Capture the cell that displays the provided text and extract its [X, Y] central coordinate. 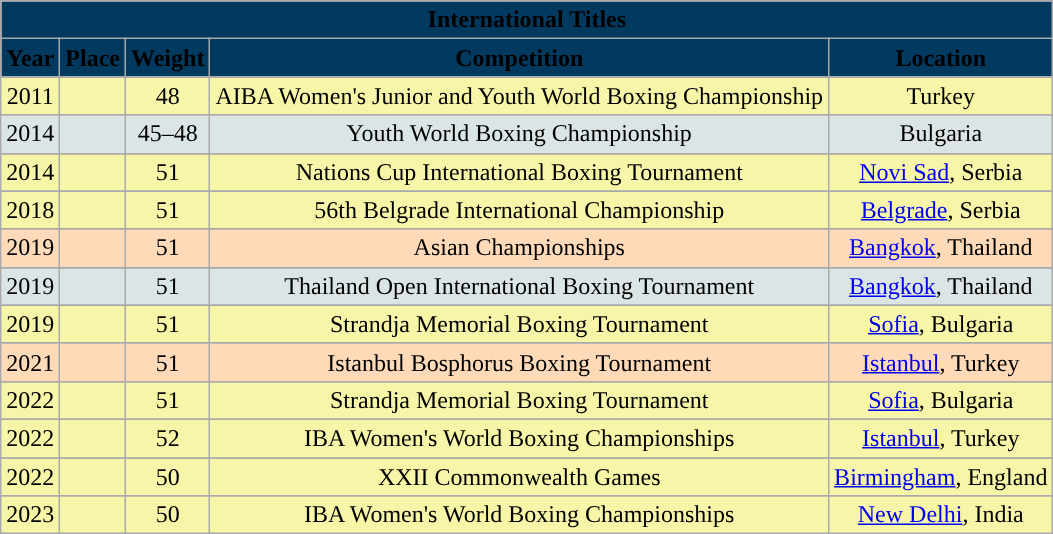
Nations Cup International Boxing Tournament [520, 172]
Weight [168, 58]
Year [30, 58]
International Titles [527, 20]
XXII Commonwealth Games [520, 477]
45–48 [168, 134]
Belgrade, Serbia [941, 210]
2018 [30, 210]
Youth World Boxing Championship [520, 134]
Asian Championships [520, 248]
2023 [30, 515]
Novi Sad, Serbia [941, 172]
52 [168, 438]
Thailand Open International Boxing Tournament [520, 286]
2011 [30, 96]
Turkey [941, 96]
Competition [520, 58]
48 [168, 96]
AIBA Women's Junior and Youth World Boxing Championship [520, 96]
Location [941, 58]
56th Belgrade International Championship [520, 210]
2021 [30, 362]
Istanbul Bosphorus Boxing Tournament [520, 362]
Place [93, 58]
New Delhi, India [941, 515]
Bulgaria [941, 134]
Birmingham, England [941, 477]
